Search for the cell housing the specified text and yield its (X, Y) center coordinate. 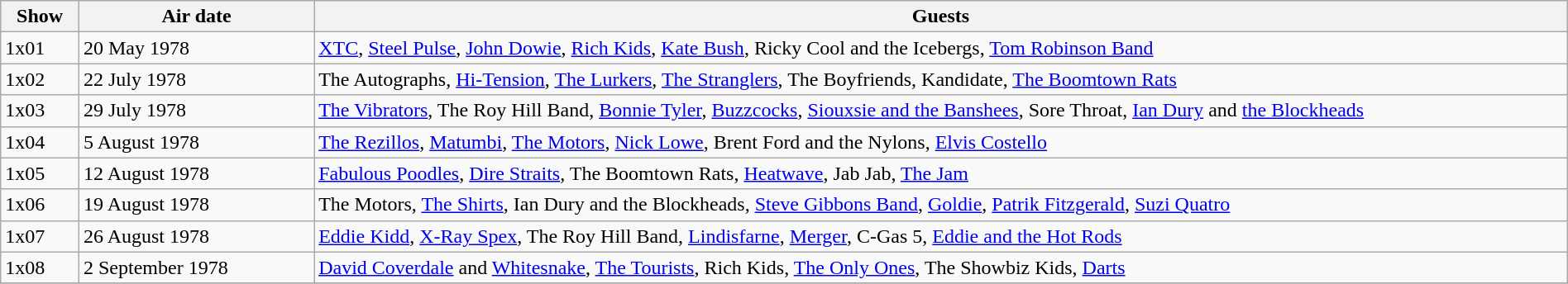
26 August 1978 (196, 236)
Guests (941, 17)
Eddie Kidd, X-Ray Spex, The Roy Hill Band, Lindisfarne, Merger, C-Gas 5, Eddie and the Hot Rods (941, 236)
1x05 (40, 173)
Show (40, 17)
19 August 1978 (196, 205)
1x01 (40, 48)
5 August 1978 (196, 142)
1x04 (40, 142)
29 July 1978 (196, 111)
1x07 (40, 236)
David Coverdale and Whitesnake, The Tourists, Rich Kids, The Only Ones, The Showbiz Kids, Darts (941, 267)
1x06 (40, 205)
The Autographs, Hi-Tension, The Lurkers, The Stranglers, The Boyfriends, Kandidate, The Boomtown Rats (941, 79)
Fabulous Poodles, Dire Straits, The Boomtown Rats, Heatwave, Jab Jab, The Jam (941, 173)
1x02 (40, 79)
The Rezillos, Matumbi, The Motors, Nick Lowe, Brent Ford and the Nylons, Elvis Costello (941, 142)
The Motors, The Shirts, Ian Dury and the Blockheads, Steve Gibbons Band, Goldie, Patrik Fitzgerald, Suzi Quatro (941, 205)
22 July 1978 (196, 79)
20 May 1978 (196, 48)
2 September 1978 (196, 267)
1x03 (40, 111)
1x08 (40, 267)
XTC, Steel Pulse, John Dowie, Rich Kids, Kate Bush, Ricky Cool and the Icebergs, Tom Robinson Band (941, 48)
The Vibrators, The Roy Hill Band, Bonnie Tyler, Buzzcocks, Siouxsie and the Banshees, Sore Throat, Ian Dury and the Blockheads (941, 111)
12 August 1978 (196, 173)
Air date (196, 17)
